Detect which cell encompasses the target text, then output its (x, y) center coordinate. 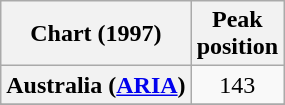
143 (237, 85)
Chart (1997) (96, 34)
Australia (ARIA) (96, 85)
Peakposition (237, 34)
